For the text-containing cell, return its midpoint in (X, Y) coordinate format. 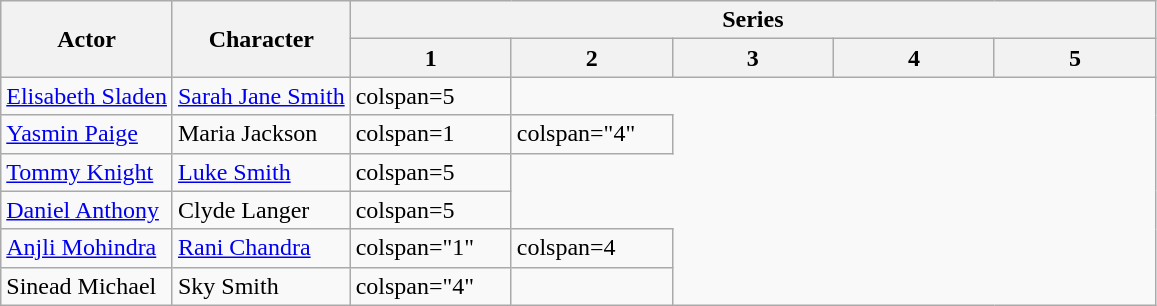
Rani Chandra (261, 248)
2 (592, 58)
Elisabeth Sladen (87, 96)
Sarah Jane Smith (261, 96)
4 (914, 58)
3 (752, 58)
Series (752, 20)
Luke Smith (261, 172)
1 (430, 58)
colspan=1 (430, 134)
colspan="1" (430, 248)
Clyde Langer (261, 210)
Tommy Knight (87, 172)
Sky Smith (261, 286)
Yasmin Paige (87, 134)
Daniel Anthony (87, 210)
Anjli Mohindra (87, 248)
5 (1074, 58)
Character (261, 39)
Maria Jackson (261, 134)
Actor (87, 39)
Sinead Michael (87, 286)
colspan=4 (592, 248)
